Identify which cell holds the provided text, then report its [X, Y] central coordinate. 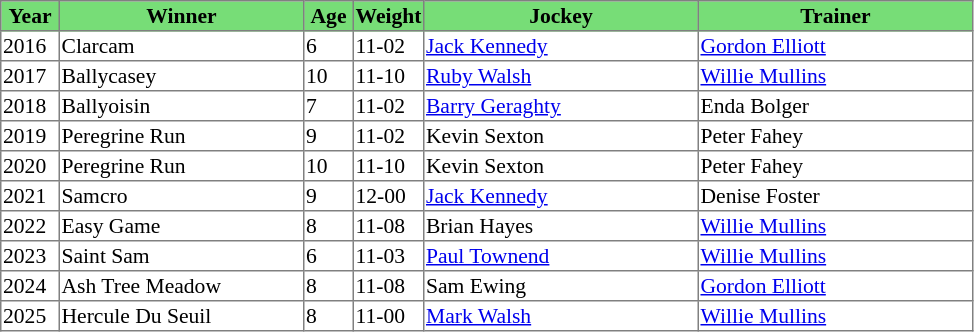
Ash Tree Meadow [181, 286]
2024 [30, 286]
Ruby Walsh [561, 76]
Trainer [835, 16]
Samcro [181, 196]
2018 [30, 106]
Barry Geraghty [561, 106]
2016 [30, 46]
Sam Ewing [561, 286]
Brian Hayes [561, 226]
2023 [30, 256]
Weight [388, 16]
Easy Game [181, 226]
2021 [30, 196]
Hercule Du Seuil [181, 316]
2017 [30, 76]
7 [329, 106]
11-00 [388, 316]
Age [329, 16]
Paul Townend [561, 256]
Year [30, 16]
11-03 [388, 256]
Saint Sam [181, 256]
Ballyoisin [181, 106]
Mark Walsh [561, 316]
Denise Foster [835, 196]
Winner [181, 16]
12-00 [388, 196]
2019 [30, 136]
2020 [30, 166]
Enda Bolger [835, 106]
Ballycasey [181, 76]
Jockey [561, 16]
2022 [30, 226]
Clarcam [181, 46]
2025 [30, 316]
